Detect which cell encompasses the target text, then output its [x, y] center coordinate. 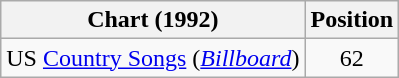
US Country Songs (Billboard) [153, 58]
Chart (1992) [153, 20]
Position [352, 20]
62 [352, 58]
